Scan for the cell matching the given text and deliver its (x, y) coordinate at center. 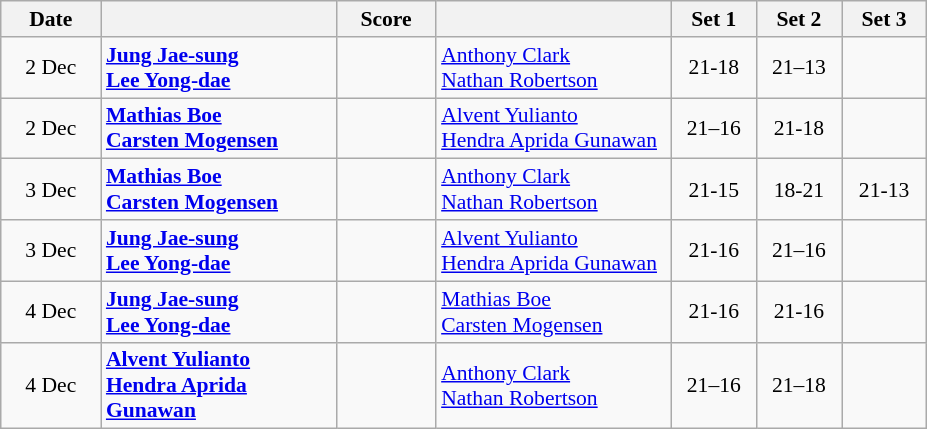
21–18 (798, 386)
Set 3 (884, 19)
18-21 (798, 190)
Set 1 (714, 19)
21-15 (714, 190)
Date (51, 19)
Set 2 (798, 19)
21-13 (884, 190)
21–13 (798, 68)
Score (386, 19)
